For the text-containing cell, return its midpoint in (X, Y) coordinate format. 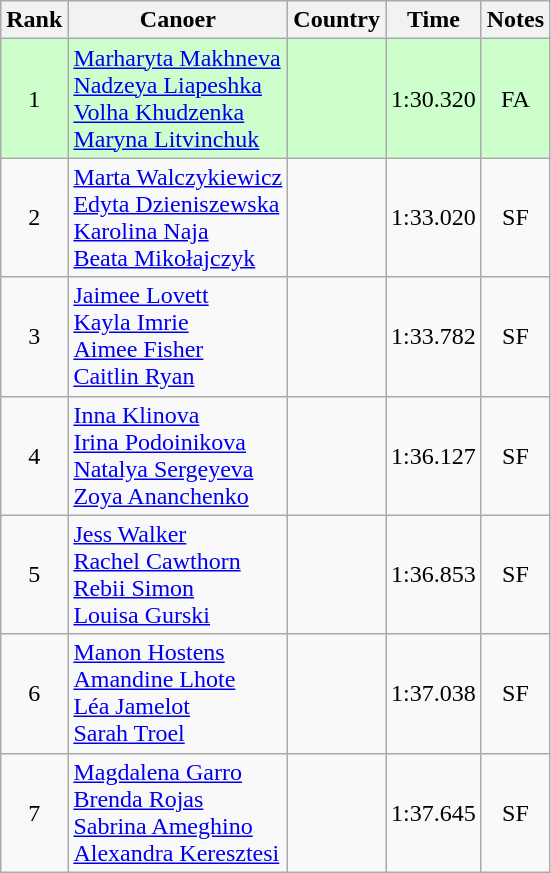
Country (337, 20)
1:36.853 (434, 574)
Magdalena GarroBrenda RojasSabrina AmeghinoAlexandra Keresztesi (178, 812)
1:36.127 (434, 456)
2 (34, 218)
Jaimee LovettKayla ImrieAimee FisherCaitlin Ryan (178, 336)
6 (34, 694)
1:30.320 (434, 98)
Manon HostensAmandine LhoteLéa JamelotSarah Troel (178, 694)
Canoer (178, 20)
1:37.645 (434, 812)
1:33.020 (434, 218)
FA (515, 98)
7 (34, 812)
Marharyta MakhnevaNadzeya LiapeshkaVolha KhudzenkaMaryna Litvinchuk (178, 98)
1:33.782 (434, 336)
5 (34, 574)
Marta WalczykiewiczEdyta DzieniszewskaKarolina NajaBeata Mikołajczyk (178, 218)
1 (34, 98)
3 (34, 336)
1:37.038 (434, 694)
Inna KlinovaIrina PodoinikovaNatalya SergeyevaZoya Ananchenko (178, 456)
4 (34, 456)
Jess WalkerRachel CawthornRebii SimonLouisa Gurski (178, 574)
Rank (34, 20)
Time (434, 20)
Notes (515, 20)
